Pinpoint the cell where the given text exists, returning its (X, Y) midpoint coordinate. 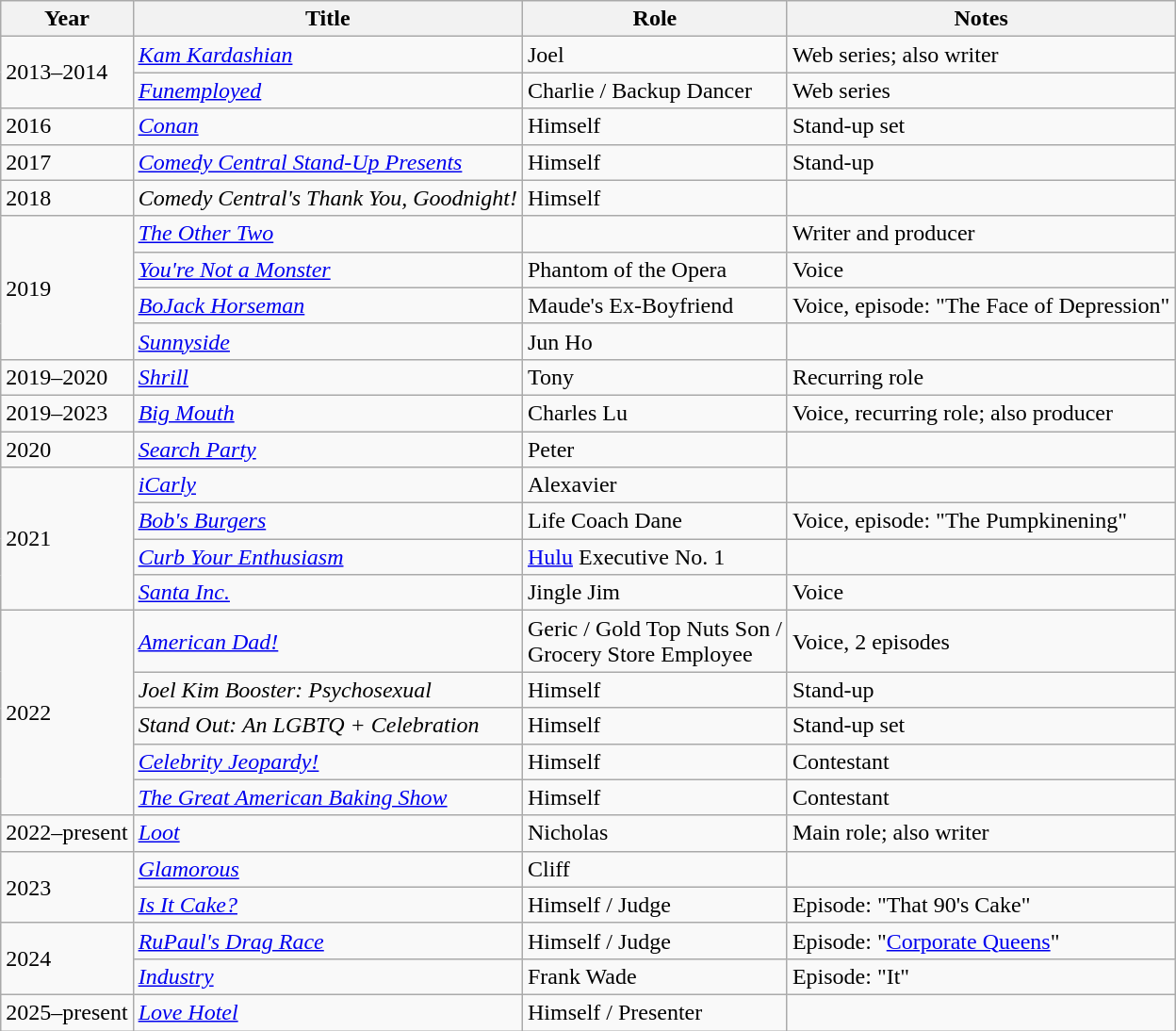
Alexavier (654, 485)
Sunnyside (328, 341)
Kam Kardashian (328, 55)
Recurring role (980, 377)
Voice, 2 episodes (980, 641)
Industry (328, 976)
Bob's Burgers (328, 521)
Voice, episode: "The Pumpkinening" (980, 521)
Santa Inc. (328, 593)
Main role; also writer (980, 833)
2022 (67, 712)
2023 (67, 887)
2019 (67, 287)
American Dad! (328, 641)
Joel (654, 55)
Writer and producer (980, 234)
Funemployed (328, 90)
2017 (67, 162)
Glamorous (328, 869)
Year (67, 19)
Jingle Jim (654, 593)
Shrill (328, 377)
2020 (67, 450)
2019–2023 (67, 413)
Stand Out: An LGBTQ + Celebration (328, 726)
Nicholas (654, 833)
Curb Your Enthusiasm (328, 557)
2018 (67, 198)
BoJack Horseman (328, 305)
Title (328, 19)
Himself / Presenter (654, 1012)
The Other Two (328, 234)
Hulu Executive No. 1 (654, 557)
Life Coach Dane (654, 521)
Episode: "It" (980, 976)
Phantom of the Opera (654, 270)
2019–2020 (67, 377)
Joel Kim Booster: Psychosexual (328, 690)
RuPaul's Drag Race (328, 941)
2024 (67, 958)
Love Hotel (328, 1012)
Celebrity Jeopardy! (328, 761)
Tony (654, 377)
Search Party (328, 450)
Charles Lu (654, 413)
Geric / Gold Top Nuts Son /Grocery Store Employee (654, 641)
The Great American Baking Show (328, 797)
Voice, recurring role; also producer (980, 413)
Comedy Central's Thank You, Goodnight! (328, 198)
Jun Ho (654, 341)
You're Not a Monster (328, 270)
Cliff (654, 869)
Big Mouth (328, 413)
Web series (980, 90)
Is It Cake? (328, 905)
Episode: "Corporate Queens" (980, 941)
Episode: "That 90's Cake" (980, 905)
Frank Wade (654, 976)
iCarly (328, 485)
Comedy Central Stand-Up Presents (328, 162)
Voice, episode: "The Face of Depression" (980, 305)
Conan (328, 126)
Notes (980, 19)
2025–present (67, 1012)
Role (654, 19)
Charlie / Backup Dancer (654, 90)
2013–2014 (67, 73)
Peter (654, 450)
2016 (67, 126)
2021 (67, 539)
2022–present (67, 833)
Web series; also writer (980, 55)
Loot (328, 833)
Maude's Ex-Boyfriend (654, 305)
